Locate the cell with the specified text and output its [X, Y] center coordinate. 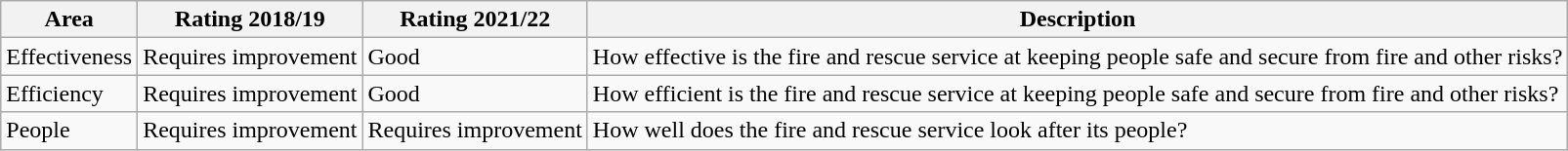
How well does the fire and rescue service look after its people? [1078, 131]
People [69, 131]
How efficient is the fire and rescue service at keeping people safe and secure from fire and other risks? [1078, 94]
Rating 2018/19 [250, 19]
Effectiveness [69, 57]
Description [1078, 19]
How effective is the fire and rescue service at keeping people safe and secure from fire and other risks? [1078, 57]
Rating 2021/22 [475, 19]
Efficiency [69, 94]
Area [69, 19]
